Output the (X, Y) coordinate of the center of the cell containing the given text.  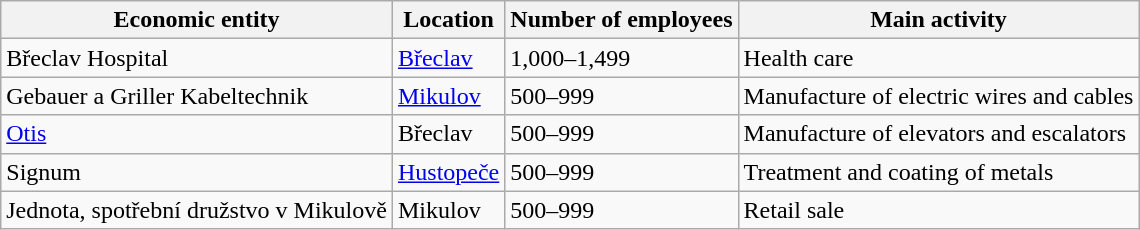
Manufacture of elevators and escalators (938, 134)
1,000–1,499 (622, 58)
Signum (197, 172)
Treatment and coating of metals (938, 172)
Main activity (938, 20)
Jednota, spotřební družstvo v Mikulově (197, 210)
Number of employees (622, 20)
Gebauer a Griller Kabeltechnik (197, 96)
Břeclav Hospital (197, 58)
Hustopeče (448, 172)
Manufacture of electric wires and cables (938, 96)
Economic entity (197, 20)
Retail sale (938, 210)
Otis (197, 134)
Location (448, 20)
Health care (938, 58)
